Locate the cell with the specified text and output its (x, y) center coordinate. 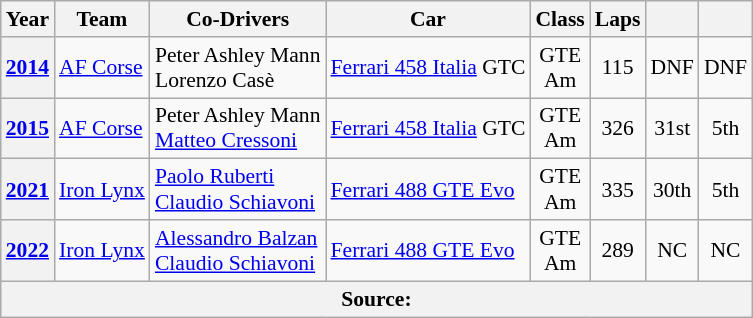
Co-Drivers (238, 19)
Laps (618, 19)
Peter Ashley Mann Matteo Cressoni (238, 128)
Peter Ashley Mann Lorenzo Casè (238, 68)
2014 (28, 68)
30th (672, 190)
Paolo Ruberti Claudio Schiavoni (238, 190)
Source: (376, 299)
2021 (28, 190)
115 (618, 68)
Car (428, 19)
2015 (28, 128)
Class (560, 19)
Year (28, 19)
Team (102, 19)
289 (618, 250)
2022 (28, 250)
326 (618, 128)
Alessandro Balzan Claudio Schiavoni (238, 250)
335 (618, 190)
31st (672, 128)
